Scan for the cell matching the given text and deliver its [x, y] coordinate at center. 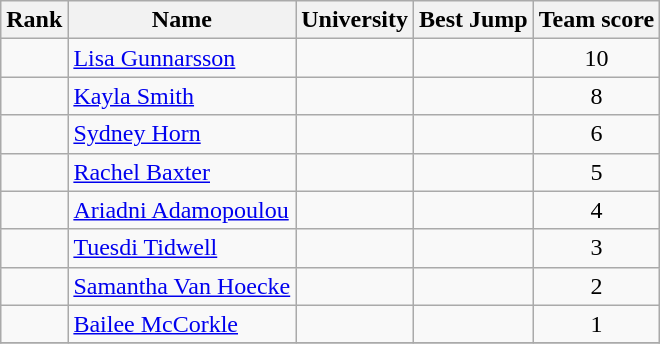
Lisa Gunnarsson [182, 58]
Rachel Baxter [182, 172]
Sydney Horn [182, 134]
Bailee McCorkle [182, 324]
8 [596, 96]
Kayla Smith [182, 96]
Samantha Van Hoecke [182, 286]
4 [596, 210]
10 [596, 58]
Ariadni Adamopoulou [182, 210]
3 [596, 248]
Team score [596, 20]
1 [596, 324]
2 [596, 286]
Rank [34, 20]
University [355, 20]
6 [596, 134]
Best Jump [473, 20]
Name [182, 20]
5 [596, 172]
Tuesdi Tidwell [182, 248]
